Identify which cell holds the provided text, then report its [X, Y] central coordinate. 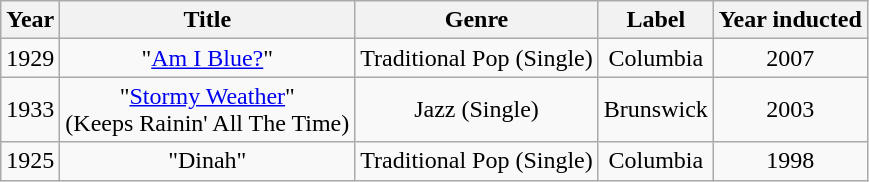
2003 [790, 110]
2007 [790, 58]
Jazz (Single) [477, 110]
1998 [790, 161]
Label [656, 20]
Genre [477, 20]
1925 [30, 161]
Title [208, 20]
"Am I Blue?" [208, 58]
Year inducted [790, 20]
Year [30, 20]
1933 [30, 110]
"Stormy Weather"(Keeps Rainin' All The Time) [208, 110]
Brunswick [656, 110]
1929 [30, 58]
"Dinah" [208, 161]
